Capture the cell that displays the provided text and extract its (X, Y) central coordinate. 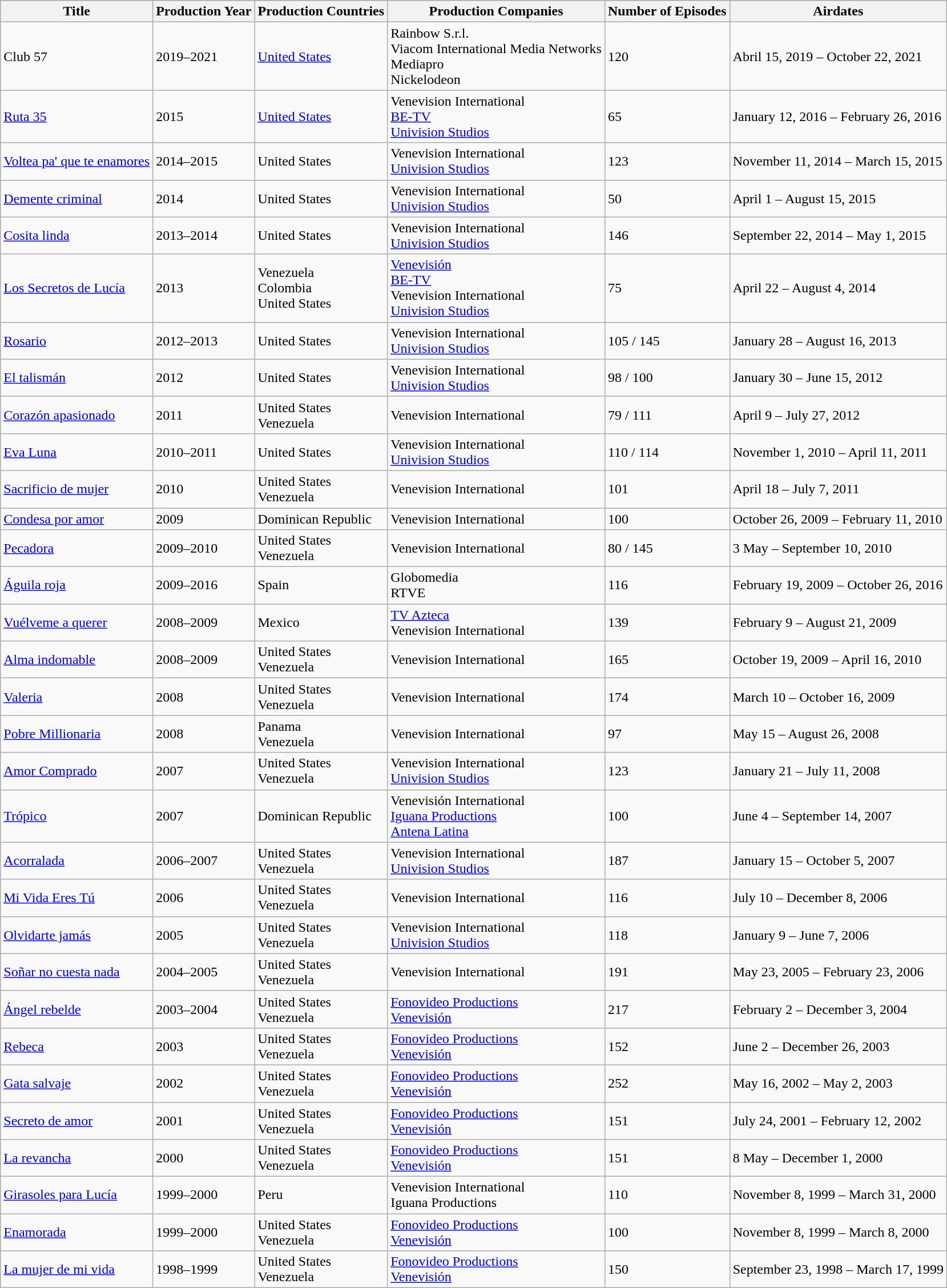
Club 57 (76, 56)
Condesa por amor (76, 519)
April 22 – August 4, 2014 (838, 288)
La revancha (76, 1158)
8 May – December 1, 2000 (838, 1158)
Sacrificio de mujer (76, 489)
1998–1999 (204, 1270)
120 (667, 56)
187 (667, 861)
April 18 – July 7, 2011 (838, 489)
Acorralada (76, 861)
Enamorada (76, 1232)
217 (667, 1009)
2006 (204, 897)
110 (667, 1196)
Voltea pa' que te enamores (76, 161)
2000 (204, 1158)
2013 (204, 288)
Venevision InternationalIguana Productions (497, 1196)
Venevision InternationalBE-TVUnivision Studios (497, 116)
March 10 – October 16, 2009 (838, 697)
GlobomediaRTVE (497, 586)
Rosario (76, 340)
Number of Episodes (667, 11)
July 24, 2001 – February 12, 2002 (838, 1120)
2012–2013 (204, 340)
January 9 – June 7, 2006 (838, 935)
Secreto de amor (76, 1120)
Girasoles para Lucía (76, 1196)
Venevisión InternationalIguana ProductionsAntena Latina (497, 816)
Trópico (76, 816)
Airdates (838, 11)
May 15 – August 26, 2008 (838, 734)
152 (667, 1046)
2011 (204, 414)
150 (667, 1270)
Ruta 35 (76, 116)
Alma indomable (76, 660)
2002 (204, 1084)
Amor Comprado (76, 771)
El talismán (76, 378)
February 19, 2009 – October 26, 2016 (838, 586)
Production Year (204, 11)
Title (76, 11)
80 / 145 (667, 548)
65 (667, 116)
105 / 145 (667, 340)
October 26, 2009 – February 11, 2010 (838, 519)
101 (667, 489)
November 8, 1999 – March 31, 2000 (838, 1196)
November 8, 1999 – March 8, 2000 (838, 1232)
2012 (204, 378)
75 (667, 288)
165 (667, 660)
252 (667, 1084)
2009–2010 (204, 548)
January 30 – June 15, 2012 (838, 378)
Peru (321, 1196)
Demente criminal (76, 199)
Corazón apasionado (76, 414)
Pecadora (76, 548)
Ángel rebelde (76, 1009)
79 / 111 (667, 414)
2010 (204, 489)
La mujer de mi vida (76, 1270)
Pobre Millionaria (76, 734)
Production Companies (497, 11)
50 (667, 199)
June 2 – December 26, 2003 (838, 1046)
November 1, 2010 – April 11, 2011 (838, 452)
2009–2016 (204, 586)
Gata salvaje (76, 1084)
September 22, 2014 – May 1, 2015 (838, 235)
Vuélveme a querer (76, 622)
2015 (204, 116)
April 9 – July 27, 2012 (838, 414)
139 (667, 622)
November 11, 2014 – March 15, 2015 (838, 161)
February 2 – December 3, 2004 (838, 1009)
191 (667, 972)
January 12, 2016 – February 26, 2016 (838, 116)
2006–2007 (204, 861)
February 9 – August 21, 2009 (838, 622)
Águila roja (76, 586)
October 19, 2009 – April 16, 2010 (838, 660)
April 1 – August 15, 2015 (838, 199)
May 23, 2005 – February 23, 2006 (838, 972)
VenevisiónBE-TVVenevision InternationalUnivision Studios (497, 288)
PanamaVenezuela (321, 734)
2001 (204, 1120)
3 May – September 10, 2010 (838, 548)
Olvidarte jamás (76, 935)
110 / 114 (667, 452)
2014–2015 (204, 161)
Los Secretos de Lucía (76, 288)
2010–2011 (204, 452)
Soñar no cuesta nada (76, 972)
Mi Vida Eres Tú (76, 897)
118 (667, 935)
2013–2014 (204, 235)
174 (667, 697)
2014 (204, 199)
Rebeca (76, 1046)
98 / 100 (667, 378)
January 28 – August 16, 2013 (838, 340)
Abril 15, 2019 – October 22, 2021 (838, 56)
June 4 – September 14, 2007 (838, 816)
146 (667, 235)
VenezuelaColombiaUnited States (321, 288)
January 15 – October 5, 2007 (838, 861)
Rainbow S.r.l.Viacom International Media NetworksMediaproNickelodeon (497, 56)
Production Countries (321, 11)
97 (667, 734)
Spain (321, 586)
Valeria (76, 697)
Mexico (321, 622)
2009 (204, 519)
2003 (204, 1046)
Cosita linda (76, 235)
2004–2005 (204, 972)
2003–2004 (204, 1009)
January 21 – July 11, 2008 (838, 771)
2019–2021 (204, 56)
July 10 – December 8, 2006 (838, 897)
September 23, 1998 – March 17, 1999 (838, 1270)
May 16, 2002 – May 2, 2003 (838, 1084)
TV AztecaVenevision International (497, 622)
2005 (204, 935)
Eva Luna (76, 452)
